Locate the cell with the specified text and output its (X, Y) center coordinate. 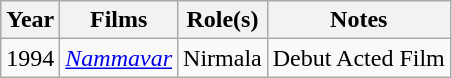
1994 (30, 58)
Debut Acted Film (358, 58)
Year (30, 20)
Role(s) (223, 20)
Nirmala (223, 58)
Films (119, 20)
Nammavar (119, 58)
Notes (358, 20)
